Extract the [x, y] coordinate from the center of the cell holding the provided text.  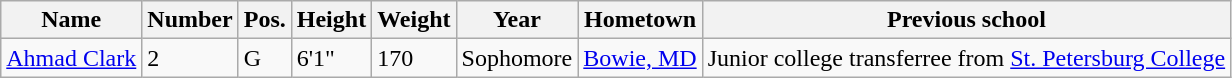
Junior college transferree from St. Petersburg College [966, 58]
170 [414, 58]
Height [331, 20]
Hometown [640, 20]
6'1" [331, 58]
Sophomore [517, 58]
Year [517, 20]
Bowie, MD [640, 58]
2 [190, 58]
Ahmad Clark [72, 58]
Pos. [264, 20]
G [264, 58]
Name [72, 20]
Weight [414, 20]
Previous school [966, 20]
Number [190, 20]
